Extract the [x, y] coordinate from the center of the cell holding the provided text.  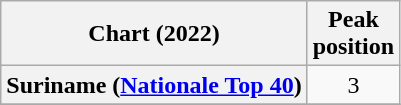
Chart (2022) [154, 34]
3 [353, 85]
Peakposition [353, 34]
Suriname (Nationale Top 40) [154, 85]
